Return (x, y) of the center of cell containing provided text 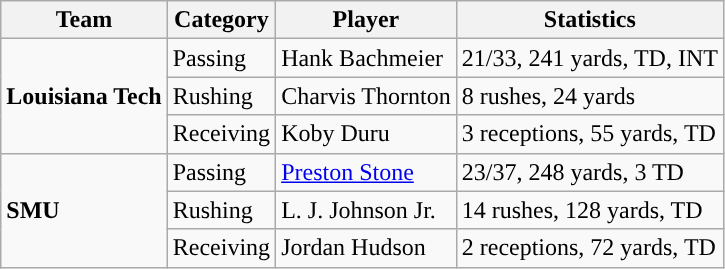
Preston Stone (366, 172)
Player (366, 20)
Koby Duru (366, 134)
Statistics (590, 20)
Category (221, 20)
8 rushes, 24 yards (590, 96)
2 receptions, 72 yards, TD (590, 248)
23/37, 248 yards, 3 TD (590, 172)
21/33, 241 yards, TD, INT (590, 58)
L. J. Johnson Jr. (366, 210)
Hank Bachmeier (366, 58)
Louisiana Tech (84, 96)
Charvis Thornton (366, 96)
SMU (84, 210)
Jordan Hudson (366, 248)
14 rushes, 128 yards, TD (590, 210)
Team (84, 20)
3 receptions, 55 yards, TD (590, 134)
